Determine the (X, Y) coordinate at the center of the cell enclosing the given text.  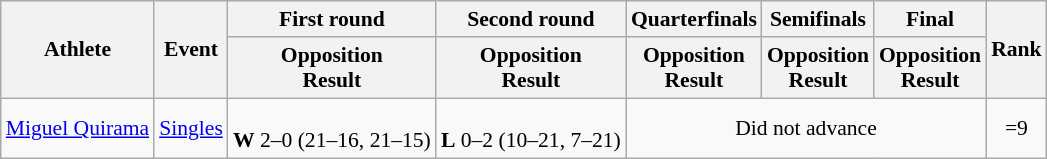
Rank (1016, 50)
Second round (531, 19)
Athlete (78, 50)
=9 (1016, 128)
Event (191, 50)
Semifinals (818, 19)
Final (930, 19)
Singles (191, 128)
L 0–2 (10–21, 7–21) (531, 128)
W 2–0 (21–16, 21–15) (332, 128)
Quarterfinals (694, 19)
First round (332, 19)
Did not advance (806, 128)
Miguel Quirama (78, 128)
